Identify which cell holds the provided text, then report its (x, y) central coordinate. 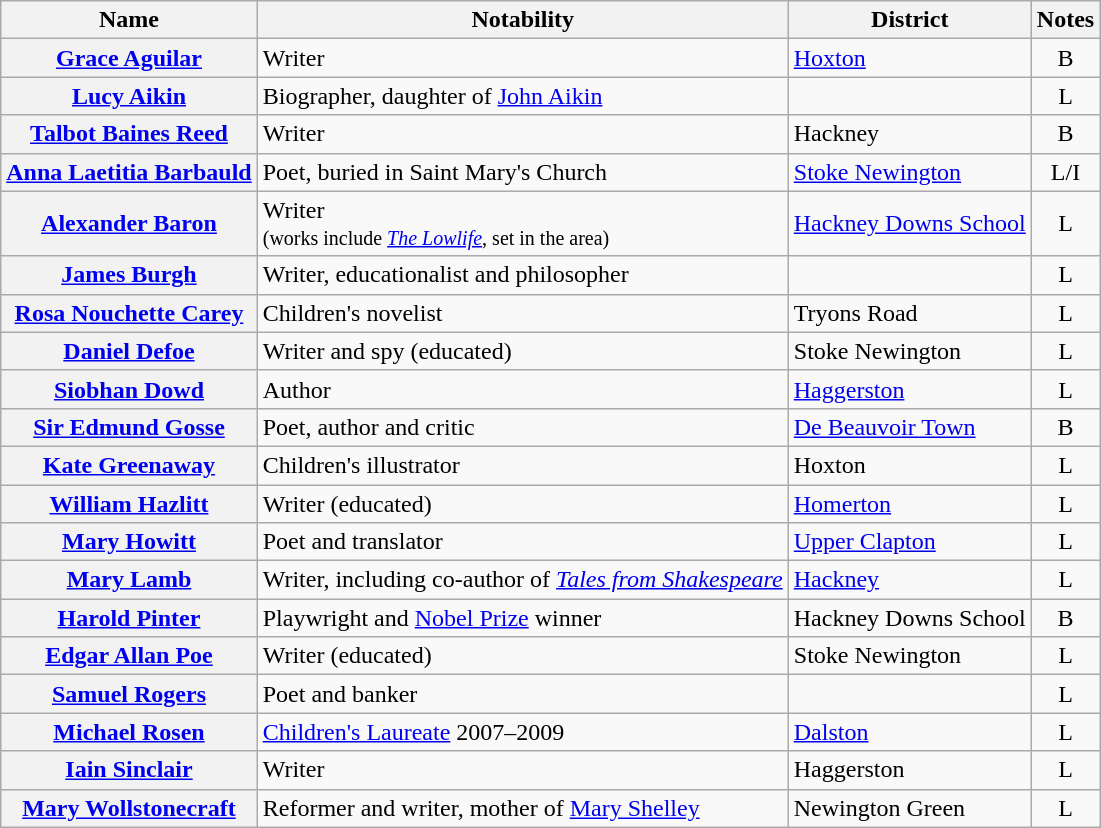
Mary Howitt (129, 542)
Dalston (910, 732)
District (910, 20)
Sir Edmund Gosse (129, 427)
Lucy Aikin (129, 96)
De Beauvoir Town (910, 427)
Tryons Road (910, 313)
Poet, author and critic (522, 427)
William Hazlitt (129, 503)
Notability (522, 20)
Alexander Baron (129, 224)
Children's novelist (522, 313)
Writer and spy (educated) (522, 351)
Anna Laetitia Barbauld (129, 172)
Iain Sinclair (129, 770)
Harold Pinter (129, 618)
Michael Rosen (129, 732)
Upper Clapton (910, 542)
Kate Greenaway (129, 465)
Poet and translator (522, 542)
Rosa Nouchette Carey (129, 313)
Author (522, 389)
Poet, buried in Saint Mary's Church (522, 172)
Children's Laureate 2007–2009 (522, 732)
Homerton (910, 503)
Name (129, 20)
Talbot Baines Reed (129, 134)
Writer(works include The Lowlife, set in the area) (522, 224)
Edgar Allan Poe (129, 656)
Reformer and writer, mother of Mary Shelley (522, 808)
Newington Green (910, 808)
Daniel Defoe (129, 351)
Playwright and Nobel Prize winner (522, 618)
Writer, including co-author of Tales from Shakespeare (522, 580)
Children's illustrator (522, 465)
Grace Aguilar (129, 58)
Mary Wollstonecraft (129, 808)
Biographer, daughter of John Aikin (522, 96)
Mary Lamb (129, 580)
Siobhan Dowd (129, 389)
L/I (1065, 172)
Poet and banker (522, 694)
Samuel Rogers (129, 694)
Notes (1065, 20)
James Burgh (129, 275)
Writer, educationalist and philosopher (522, 275)
